Identify which cell holds the provided text, then report its (X, Y) central coordinate. 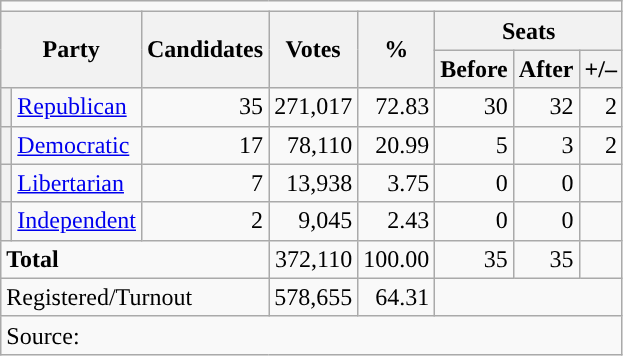
After (546, 69)
Before (474, 69)
20.99 (396, 145)
17 (204, 145)
64.31 (396, 297)
578,655 (314, 297)
Total (135, 259)
13,938 (314, 183)
Independent (77, 221)
+/– (600, 69)
Registered/Turnout (135, 297)
2.43 (396, 221)
3.75 (396, 183)
5 (474, 145)
Candidates (204, 50)
Seats (529, 31)
9,045 (314, 221)
78,110 (314, 145)
Libertarian (77, 183)
72.83 (396, 107)
32 (546, 107)
3 (546, 145)
30 (474, 107)
372,110 (314, 259)
% (396, 50)
Republican (77, 107)
7 (204, 183)
Party (72, 50)
100.00 (396, 259)
Source: (312, 335)
Votes (314, 50)
271,017 (314, 107)
Democratic (77, 145)
